Capture the cell that displays the provided text and extract its [X, Y] central coordinate. 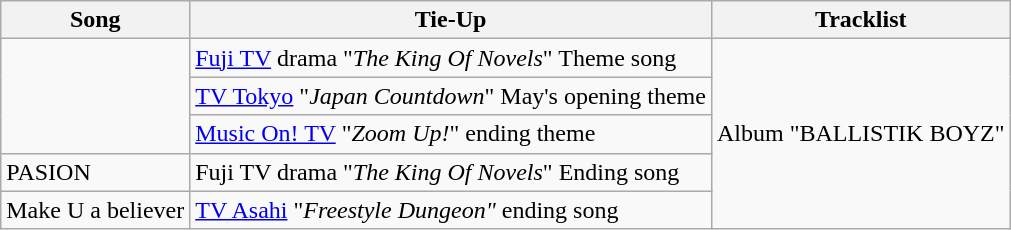
Tie-Up [451, 20]
TV Tokyo "Japan Countdown" May's opening theme [451, 96]
Music On! TV "Zoom Up!" ending theme [451, 134]
TV Asahi "Freestyle Dungeon" ending song [451, 210]
Song [96, 20]
Fuji TV drama "The King Of Novels" Theme song [451, 58]
Album "BALLISTIK BOYZ" [860, 134]
Fuji TV drama "The King Of Novels" Ending song [451, 172]
Make U a believer [96, 210]
PASION [96, 172]
Tracklist [860, 20]
